Locate the cell with the specified text and output its [X, Y] center coordinate. 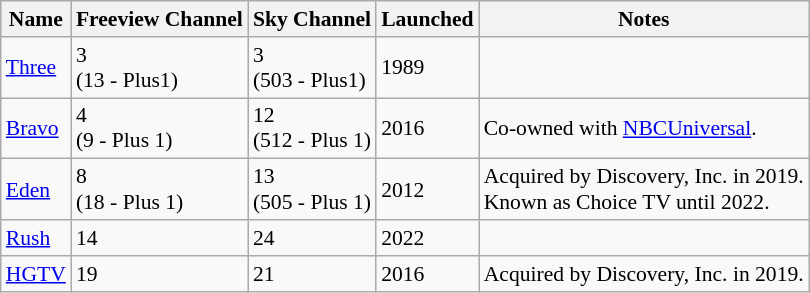
Freeview Channel [160, 19]
3 (503 - Plus1) [312, 68]
13(505 - Plus 1) [312, 190]
21 [312, 274]
Acquired by Discovery, Inc. in 2019. [644, 274]
Three [36, 68]
4 (9 - Plus 1) [160, 128]
14 [160, 238]
8(18 - Plus 1) [160, 190]
Bravo [36, 128]
HGTV [36, 274]
1989 [428, 68]
Notes [644, 19]
Name [36, 19]
24 [312, 238]
Eden [36, 190]
2012 [428, 190]
12 (512 - Plus 1) [312, 128]
2022 [428, 238]
19 [160, 274]
Co-owned with NBCUniversal. [644, 128]
3 (13 - Plus1) [160, 68]
Acquired by Discovery, Inc. in 2019. Known as Choice TV until 2022. [644, 190]
Sky Channel [312, 19]
Rush [36, 238]
Launched [428, 19]
